Detect which cell encompasses the target text, then output its (x, y) center coordinate. 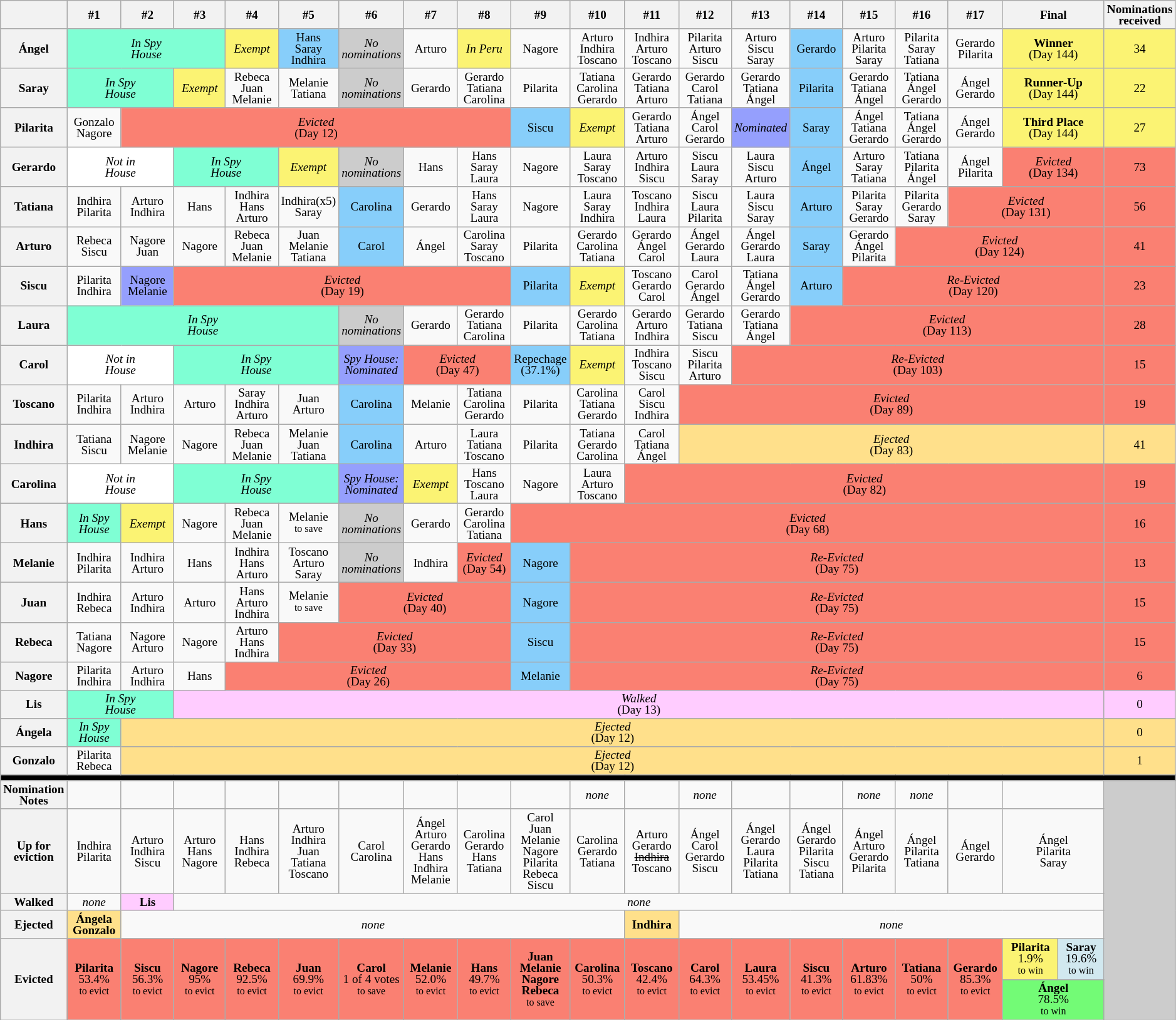
ArturoSiscuSaray (761, 49)
SiscuLauraSaray (705, 167)
Evicted(Day 134) (1053, 167)
#2 (147, 15)
23 (1140, 286)
6 (1140, 675)
73 (1140, 167)
ArturoHansNagore (199, 851)
Toscano42.4%to evict (652, 979)
ArturoHansIndhira (252, 642)
ÁngelArturoGerardoHansIndhiraMelanie (431, 851)
CarolinaGerardoHansTatiana (484, 851)
ToscanoArturoSaray (308, 563)
Evicted(Day 54) (484, 563)
Runner-Up(Day 144) (1053, 88)
#6 (372, 15)
1 (1140, 761)
CarolTatianaÁngel (652, 444)
Third Place(Day 144) (1053, 128)
#11 (652, 15)
SarayIndhiraArturo (252, 405)
CarolJuanMelanieNagorePilaritaRebecaSiscu (541, 851)
Evicted(Day 19) (342, 286)
HansSarayIndhira (308, 49)
Pilarita 53.4%to evict (94, 979)
Re-Evicted(Day 120) (974, 286)
#3 (199, 15)
Laura53.45%to evict (761, 979)
IndhiraToscanoSiscu (652, 365)
CarolSiscuIndhira (652, 405)
CarolCarolina (372, 851)
Evicted(Day 113) (947, 326)
Hans49.7%to evict (484, 979)
#12 (705, 15)
JuanMelanieNagoreRebecato save (541, 979)
LauraTatianaToscano (484, 444)
Evicted(Day 82) (865, 484)
Ejected (34, 925)
Ángela (34, 732)
IndhiraArturo (147, 563)
GerardoÁngelCarol (652, 246)
TatianaGerardoCarolina (597, 444)
GerardoCarolTatiana (705, 88)
Evicted(Day 26) (368, 675)
ArturoIndhiraToscano (597, 49)
Carolina50.3%to evict (597, 979)
ÁngelCarolGerardoSiscu (705, 851)
Siscu 56.3%to evict (147, 979)
TatianaSiscu (94, 444)
Arturo61.83%to evict (869, 979)
CarolinaTatianaGerardo (597, 405)
ArturoSarayTatiana (869, 167)
ÁngelPilarita (975, 167)
HansIndhiraRebeca (252, 851)
ToscanoGerardoCarol (652, 286)
MelanieTatiana (308, 88)
SiscuLauraPilarita (705, 207)
GonzaloNagore (94, 128)
#7 (431, 15)
#15 (869, 15)
16 (1140, 523)
NagoreArturo (147, 642)
PilaritaSarayGerardo (869, 207)
Evicted(Day 33) (395, 642)
IndhiraRebeca (94, 603)
#8 (484, 15)
Walked (34, 902)
#13 (761, 15)
Indhira(x5)Saray (308, 207)
#1 (94, 15)
Evicted(Day 12) (316, 128)
56 (1140, 207)
ÁngelTatianaGerardo (869, 128)
#14 (816, 15)
PilaritaRebeca (94, 761)
ÁngelaGonzalo (94, 925)
Walked(Day 13) (639, 704)
Carol1 of 4 votesto save (372, 979)
RebecaSiscu (94, 246)
Juan69.9%to evict (308, 979)
ArturoIndhiraJuanTatianaToscano (308, 851)
Evicted(Day 40) (425, 603)
Pilarita 1.9%to win (1030, 959)
LauraSiscuArturo (761, 167)
Toscano (34, 405)
Evicted(Day 124) (1000, 246)
CarolGerardoÁngel (705, 286)
Melanie52.0%to evict (431, 979)
Final (1053, 15)
#10 (597, 15)
In Peru (484, 49)
ToscanoIndhiraLaura (652, 207)
Carol64.3%to evict (705, 979)
GerardoÁngelPilarita (869, 246)
Repechage(37.1%) (541, 365)
HansArturoIndhira (252, 603)
Nomination Notes (34, 794)
ÁngelPilaritaSaray (1053, 851)
Ejected(Day 83) (891, 444)
JuanMelanieTatiana (308, 246)
Nominationsreceived (1140, 15)
ArturoPilaritaSaray (869, 49)
34 (1140, 49)
Ángel 78.5%to win (1053, 1000)
#5 (308, 15)
ÁngelGerardoLauraPilaritaTatiana (761, 851)
Evicted (34, 979)
ÁngelCarolGerardo (705, 128)
CarolinaSarayToscano (484, 246)
Tatiana50%to evict (922, 979)
GerardoTatianaSiscu (705, 326)
MelanieJuanTatiana (308, 444)
IndhiraArturoToscano (652, 49)
ÁngelGerardoPilaritaSiscuTatiana (816, 851)
Siscu41.3%to evict (816, 979)
Gerardo85.3%to evict (975, 979)
GerardoPilarita (975, 49)
NagoreJuan (147, 246)
22 (1140, 88)
LauraArturoToscano (597, 484)
#4 (252, 15)
Evicted(Day 131) (1026, 207)
HansToscanoLaura (484, 484)
13 (1140, 563)
LauraSarayToscano (597, 167)
CarolinaGerardoTatiana (597, 851)
JuanArturo (308, 405)
Juan (34, 603)
LauraSarayIndhira (597, 207)
ÁngelPilaritaTatiana (922, 851)
Laura (34, 326)
ÁngelArturoGerardoPilarita (869, 851)
Rebeca 92.5%to evict (252, 979)
TatianaNagore (94, 642)
28 (1140, 326)
GerardoArturoIndhira (652, 326)
#9 (541, 15)
Saray19.6%to win (1081, 959)
Evicted(Day 89) (891, 405)
Re-Evicted(Day 103) (917, 365)
Evicted(Day 47) (457, 365)
27 (1140, 128)
#16 (922, 15)
PilaritaSarayTatiana (922, 49)
Nominated (761, 128)
ArturoGerardoIndhiraToscano (652, 851)
LauraSiscuSaray (761, 207)
Nagore 95%to evict (199, 979)
Winner(Day 144) (1053, 49)
PilaritaGerardoSaray (922, 207)
PilaritaArturoSiscu (705, 49)
Up foreviction (34, 851)
Gonzalo (34, 761)
Rebeca (34, 642)
Evicted(Day 68) (808, 523)
SiscuPilaritaArturo (705, 365)
Tatiana (34, 207)
#17 (975, 15)
TatianaPilaritaÁngel (922, 167)
